Pinpoint the cell where the given text exists, returning its [X, Y] midpoint coordinate. 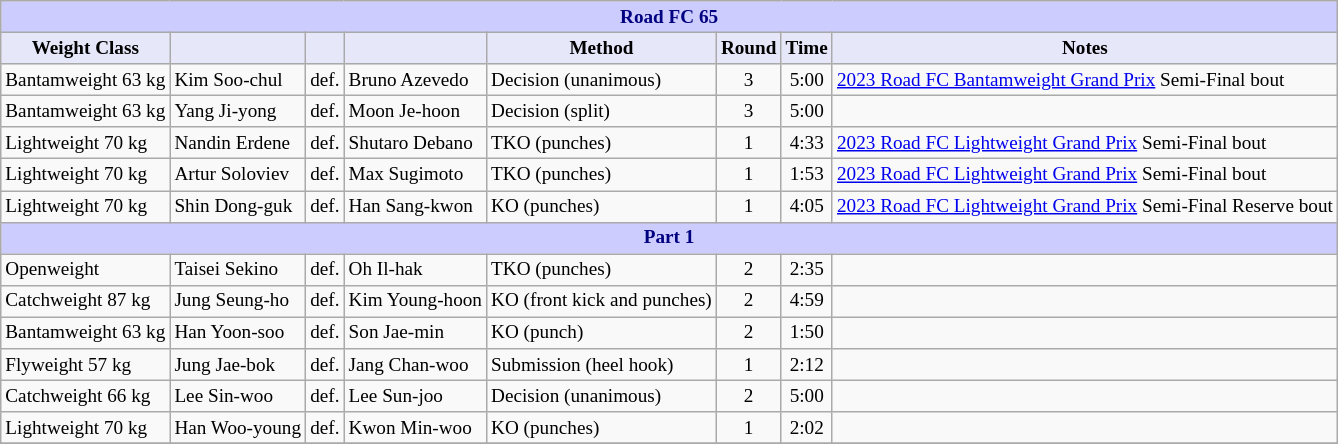
Shutaro Debano [415, 143]
Openweight [86, 270]
Oh Il-hak [415, 270]
4:59 [806, 301]
Part 1 [670, 238]
Kim Young-hoon [415, 301]
Bruno Azevedo [415, 80]
4:33 [806, 143]
Lee Sin-woo [238, 396]
Lee Sun-joo [415, 396]
Yang Ji-yong [238, 111]
Catchweight 66 kg [86, 396]
2023 Road FC Lightweight Grand Prix Semi-Final Reserve bout [1084, 206]
Jung Jae-bok [238, 365]
4:05 [806, 206]
Kwon Min-woo [415, 428]
Moon Je-hoon [415, 111]
2023 Road FC Bantamweight Grand Prix Semi-Final bout [1084, 80]
Decision (split) [602, 111]
Son Jae-min [415, 333]
KO (punch) [602, 333]
Method [602, 48]
2:02 [806, 428]
Flyweight 57 kg [86, 365]
Han Woo-young [238, 428]
Weight Class [86, 48]
Han Sang-kwon [415, 206]
Jung Seung-ho [238, 301]
2:35 [806, 270]
Kim Soo-chul [238, 80]
Submission (heel hook) [602, 365]
Catchweight 87 kg [86, 301]
Nandin Erdene [238, 143]
Jang Chan-woo [415, 365]
Round [748, 48]
Time [806, 48]
Shin Dong-guk [238, 206]
Artur Soloviev [238, 175]
Notes [1084, 48]
2:12 [806, 365]
1:50 [806, 333]
KO (front kick and punches) [602, 301]
Han Yoon-soo [238, 333]
Max Sugimoto [415, 175]
1:53 [806, 175]
Taisei Sekino [238, 270]
Road FC 65 [670, 17]
